Return the (x, y) coordinate for the center point of the cell that contains the specified text.  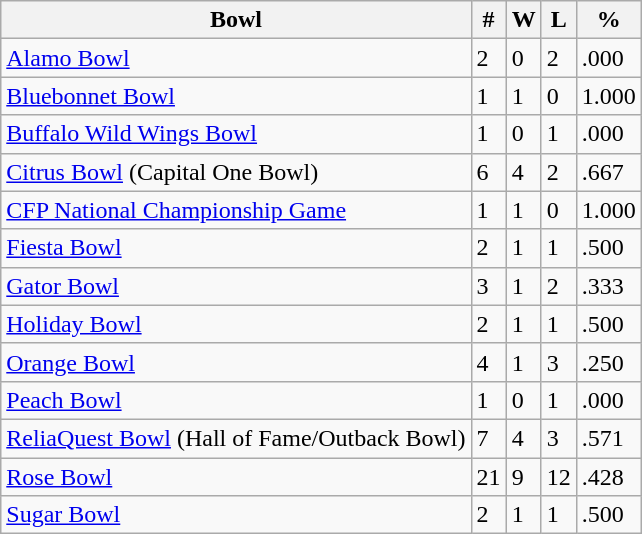
Orange Bowl (236, 362)
W (524, 20)
.333 (608, 286)
Alamo Bowl (236, 58)
Buffalo Wild Wings Bowl (236, 134)
Bluebonnet Bowl (236, 96)
Holiday Bowl (236, 324)
CFP National Championship Game (236, 210)
# (488, 20)
21 (488, 477)
Fiesta Bowl (236, 248)
.250 (608, 362)
Sugar Bowl (236, 515)
9 (524, 477)
% (608, 20)
Gator Bowl (236, 286)
Peach Bowl (236, 400)
Rose Bowl (236, 477)
Bowl (236, 20)
.428 (608, 477)
7 (488, 438)
.667 (608, 172)
Citrus Bowl (Capital One Bowl) (236, 172)
ReliaQuest Bowl (Hall of Fame/Outback Bowl) (236, 438)
6 (488, 172)
.571 (608, 438)
12 (558, 477)
L (558, 20)
